Return [X, Y] of the center of cell containing provided text 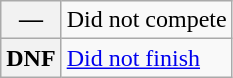
Did not finish [146, 58]
— [31, 20]
DNF [31, 58]
Did not compete [146, 20]
